Output the [x, y] coordinate of the center of the cell containing the given text.  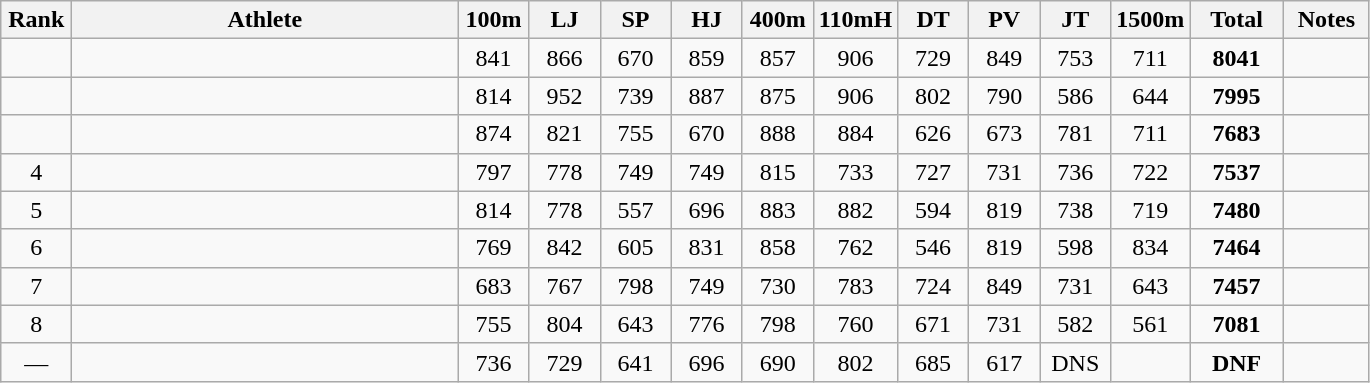
8041 [1237, 58]
769 [494, 248]
875 [778, 96]
739 [636, 96]
DT [934, 20]
776 [706, 324]
730 [778, 286]
1500m [1150, 20]
831 [706, 248]
724 [934, 286]
884 [855, 134]
874 [494, 134]
617 [1004, 362]
PV [1004, 20]
7464 [1237, 248]
557 [636, 210]
762 [855, 248]
783 [855, 286]
DNF [1237, 362]
SP [636, 20]
7457 [1237, 286]
815 [778, 172]
883 [778, 210]
4 [36, 172]
888 [778, 134]
797 [494, 172]
626 [934, 134]
— [36, 362]
LJ [564, 20]
7 [36, 286]
7995 [1237, 96]
722 [1150, 172]
859 [706, 58]
8 [36, 324]
400m [778, 20]
842 [564, 248]
671 [934, 324]
605 [636, 248]
Total [1237, 20]
586 [1076, 96]
727 [934, 172]
719 [1150, 210]
561 [1150, 324]
5 [36, 210]
7081 [1237, 324]
857 [778, 58]
594 [934, 210]
760 [855, 324]
683 [494, 286]
767 [564, 286]
JT [1076, 20]
110mH [855, 20]
100m [494, 20]
952 [564, 96]
Athlete [265, 20]
598 [1076, 248]
733 [855, 172]
7683 [1237, 134]
685 [934, 362]
738 [1076, 210]
546 [934, 248]
Notes [1326, 20]
582 [1076, 324]
7480 [1237, 210]
7537 [1237, 172]
887 [706, 96]
834 [1150, 248]
804 [564, 324]
882 [855, 210]
673 [1004, 134]
690 [778, 362]
DNS [1076, 362]
858 [778, 248]
HJ [706, 20]
790 [1004, 96]
841 [494, 58]
821 [564, 134]
Rank [36, 20]
6 [36, 248]
644 [1150, 96]
641 [636, 362]
781 [1076, 134]
866 [564, 58]
753 [1076, 58]
